Determine the [X, Y] coordinate at the center of the cell enclosing the given text.  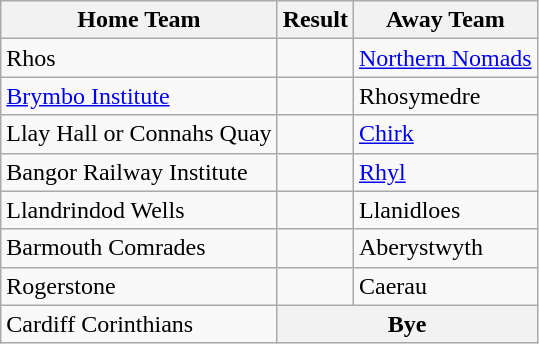
Brymbo Institute [139, 96]
Rogerstone [139, 286]
Result [315, 20]
Rhosymedre [446, 96]
Aberystwyth [446, 248]
Llandrindod Wells [139, 210]
Bangor Railway Institute [139, 172]
Caerau [446, 286]
Llanidloes [446, 210]
Cardiff Corinthians [139, 324]
Home Team [139, 20]
Rhyl [446, 172]
Rhos [139, 58]
Northern Nomads [446, 58]
Barmouth Comrades [139, 248]
Llay Hall or Connahs Quay [139, 134]
Chirk [446, 134]
Away Team [446, 20]
Bye [407, 324]
